Capture the cell that displays the provided text and extract its [X, Y] central coordinate. 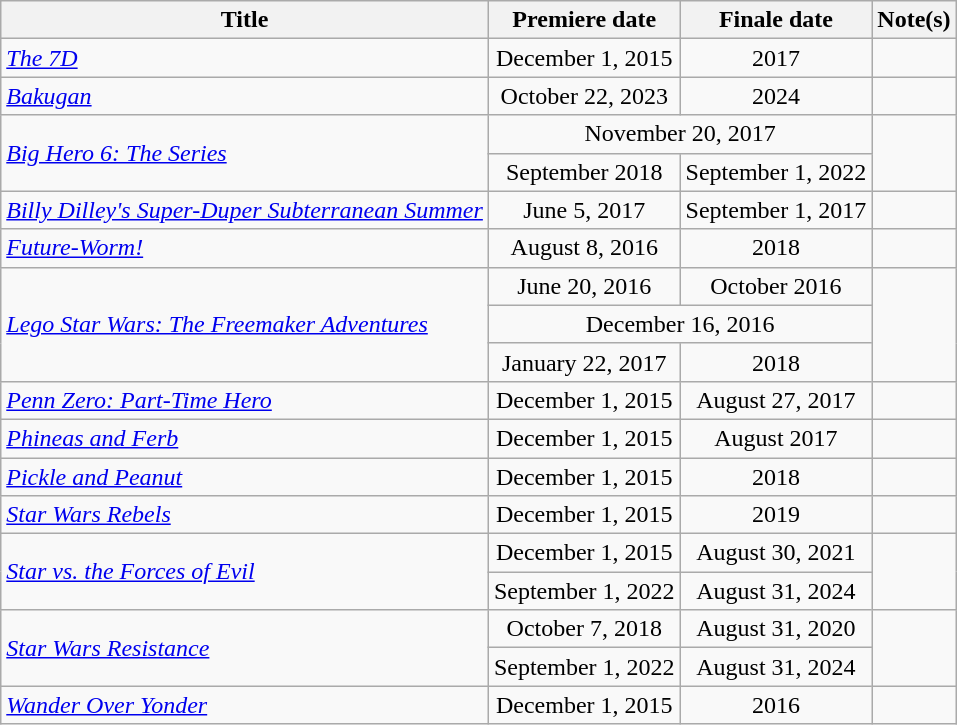
The 7D [245, 58]
November 20, 2017 [680, 134]
Pickle and Peanut [245, 477]
Title [245, 20]
2016 [776, 705]
September 2018 [584, 172]
2017 [776, 58]
2024 [776, 96]
August 2017 [776, 438]
Billy Dilley's Super-Duper Subterranean Summer [245, 210]
October 2016 [776, 286]
Penn Zero: Part-Time Hero [245, 400]
Finale date [776, 20]
Wander Over Yonder [245, 705]
Star vs. the Forces of Evil [245, 572]
August 31, 2020 [776, 629]
August 27, 2017 [776, 400]
June 20, 2016 [584, 286]
2019 [776, 515]
January 22, 2017 [584, 362]
December 16, 2016 [680, 324]
Phineas and Ferb [245, 438]
August 8, 2016 [584, 248]
Big Hero 6: The Series [245, 153]
Future-Worm! [245, 248]
Note(s) [914, 20]
June 5, 2017 [584, 210]
October 22, 2023 [584, 96]
September 1, 2017 [776, 210]
Star Wars Rebels [245, 515]
Star Wars Resistance [245, 648]
Lego Star Wars: The Freemaker Adventures [245, 324]
October 7, 2018 [584, 629]
Premiere date [584, 20]
Bakugan [245, 96]
August 30, 2021 [776, 553]
